Return [X, Y] of the center of cell containing provided text 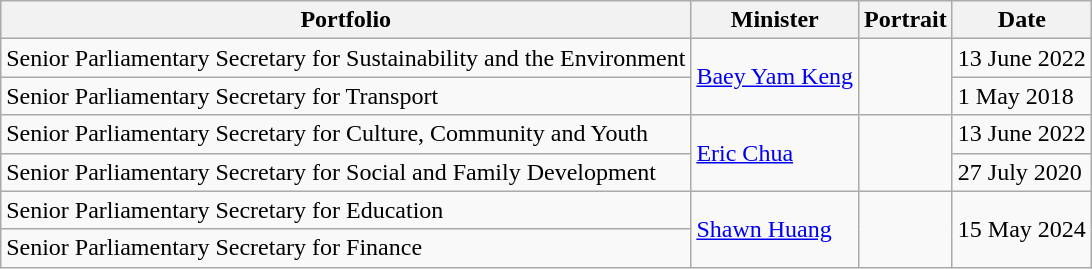
Senior Parliamentary Secretary for Social and Family Development [346, 172]
15 May 2024 [1022, 229]
Portfolio [346, 20]
Date [1022, 20]
Minister [775, 20]
Eric Chua [775, 153]
Baey Yam Keng [775, 77]
Senior Parliamentary Secretary for Finance [346, 248]
Senior Parliamentary Secretary for Education [346, 210]
Senior Parliamentary Secretary for Culture, Community and Youth [346, 134]
Senior Parliamentary Secretary for Transport [346, 96]
1 May 2018 [1022, 96]
Shawn Huang [775, 229]
27 July 2020 [1022, 172]
Senior Parliamentary Secretary for Sustainability and the Environment [346, 58]
Portrait [906, 20]
